Provide the (X, Y) coordinate of the cell's center where the given text is located.  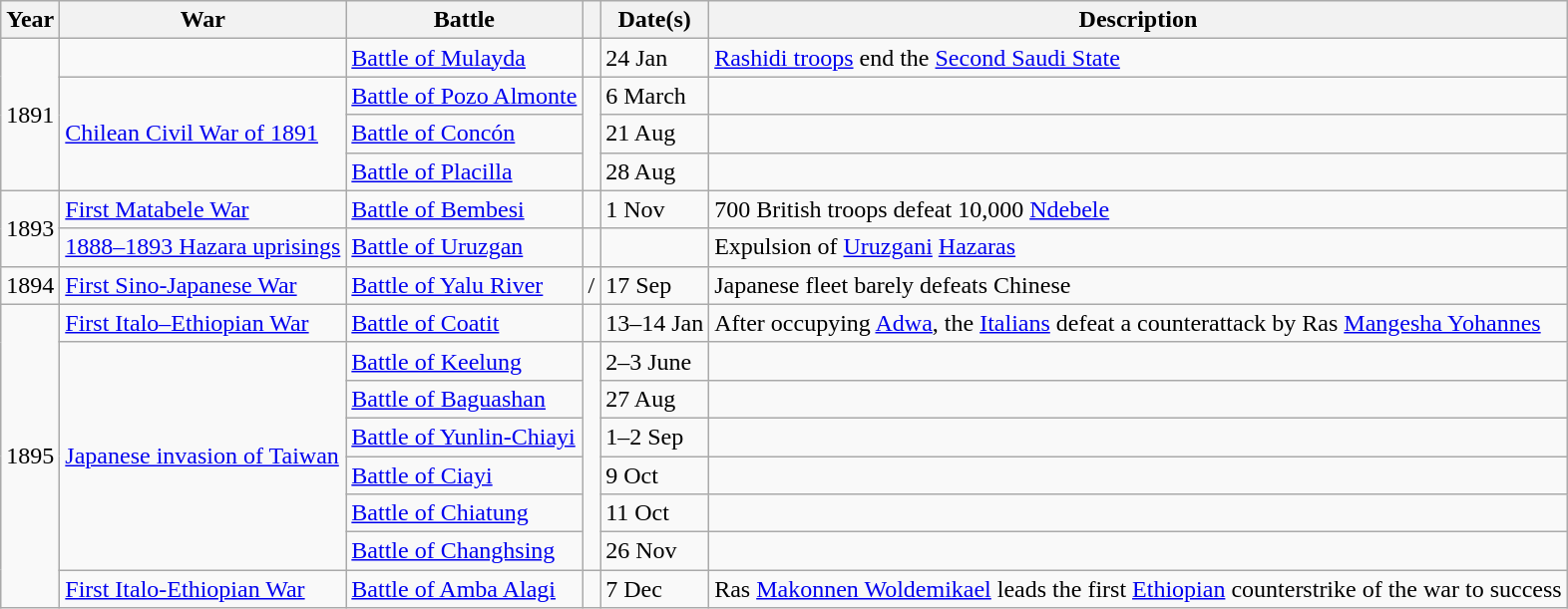
Japanese fleet barely defeats Chinese (1138, 285)
700 British troops defeat 10,000 Ndebele (1138, 209)
6 March (654, 96)
First Matabele War (203, 209)
First Italo-Ethiopian War (203, 589)
1894 (30, 285)
Battle of Chiatung (465, 513)
Battle of Placilla (465, 171)
Date(s) (654, 20)
Ras Makonnen Woldemikael leads the first Ethiopian counterstrike of the war to success (1138, 589)
Battle of Baguashan (465, 399)
Battle of Yalu River (465, 285)
Year (30, 20)
First Italo–Ethiopian War (203, 323)
1891 (30, 115)
7 Dec (654, 589)
28 Aug (654, 171)
Chilean Civil War of 1891 (203, 134)
24 Jan (654, 58)
21 Aug (654, 134)
Battle of Uruzgan (465, 247)
First Sino-Japanese War (203, 285)
Battle of Amba Alagi (465, 589)
11 Oct (654, 513)
Expulsion of Uruzgani Hazaras (1138, 247)
Battle (465, 20)
Battle of Yunlin-Chiayi (465, 437)
Japanese invasion of Taiwan (203, 456)
1888–1893 Hazara uprisings (203, 247)
17 Sep (654, 285)
26 Nov (654, 551)
Battle of Bembesi (465, 209)
13–14 Jan (654, 323)
Battle of Coatit (465, 323)
9 Oct (654, 475)
Battle of Concón (465, 134)
After occupying Adwa, the Italians defeat a counterattack by Ras Mangesha Yohannes (1138, 323)
Rashidi troops end the Second Saudi State (1138, 58)
/ (591, 285)
Description (1138, 20)
Battle of Keelung (465, 361)
1895 (30, 456)
Battle of Ciayi (465, 475)
2–3 June (654, 361)
1–2 Sep (654, 437)
War (203, 20)
27 Aug (654, 399)
1 Nov (654, 209)
Battle of Changhsing (465, 551)
1893 (30, 228)
Battle of Pozo Almonte (465, 96)
Battle of Mulayda (465, 58)
